Search for the cell housing the specified text and yield its (X, Y) center coordinate. 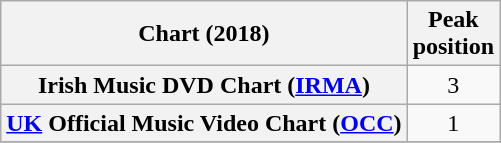
UK Official Music Video Chart (OCC) (204, 123)
Chart (2018) (204, 34)
3 (453, 85)
Peakposition (453, 34)
Irish Music DVD Chart (IRMA) (204, 85)
1 (453, 123)
